Locate the cell with the specified text and output its (x, y) center coordinate. 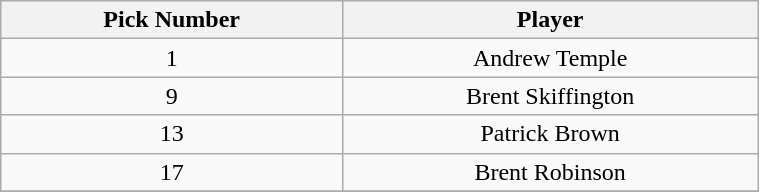
9 (172, 96)
Brent Skiffington (550, 96)
13 (172, 134)
Brent Robinson (550, 172)
Pick Number (172, 20)
Andrew Temple (550, 58)
17 (172, 172)
1 (172, 58)
Player (550, 20)
Patrick Brown (550, 134)
